Extract the (X, Y) coordinate from the center of the cell holding the provided text.  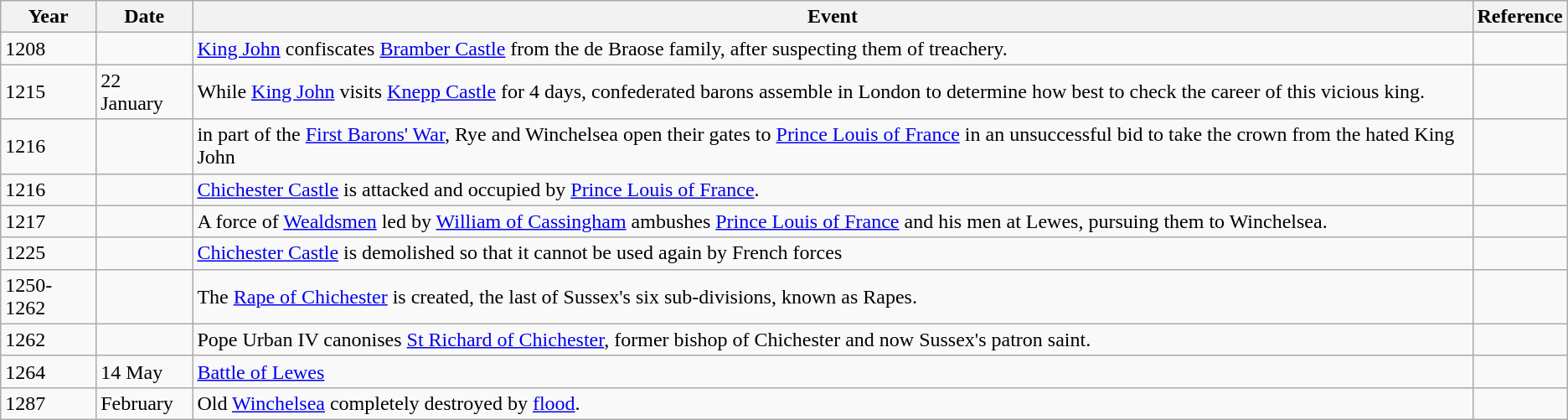
1225 (49, 253)
Reference (1519, 17)
1208 (49, 49)
King John confiscates Bramber Castle from the de Braose family, after suspecting them of treachery. (833, 49)
Year (49, 17)
A force of Wealdsmen led by William of Cassingham ambushes Prince Louis of France and his men at Lewes, pursuing them to Winchelsea. (833, 221)
Battle of Lewes (833, 371)
February (144, 403)
Event (833, 17)
Date (144, 17)
Chichester Castle is demolished so that it cannot be used again by French forces (833, 253)
Old Winchelsea completely destroyed by flood. (833, 403)
14 May (144, 371)
1262 (49, 340)
1217 (49, 221)
Pope Urban IV canonises St Richard of Chichester, former bishop of Chichester and now Sussex's patron saint. (833, 340)
The Rape of Chichester is created, the last of Sussex's six sub-divisions, known as Rapes. (833, 297)
1215 (49, 92)
Chichester Castle is attacked and occupied by Prince Louis of France. (833, 189)
22 January (144, 92)
1264 (49, 371)
1250-1262 (49, 297)
1287 (49, 403)
